Extract the (X, Y) coordinate from the center of the cell holding the provided text.  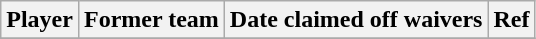
Former team (151, 20)
Ref (512, 20)
Date claimed off waivers (356, 20)
Player (40, 20)
